Provide the [X, Y] coordinate of the cell's center where the given text is located.  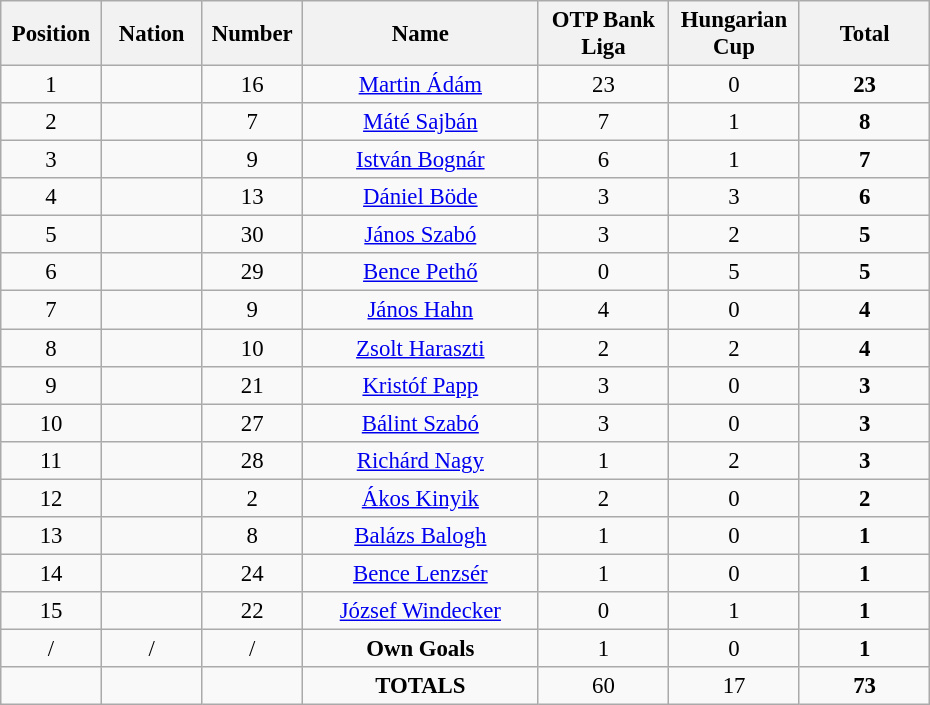
Dániel Böde [421, 197]
Kristóf Papp [421, 385]
29 [252, 273]
17 [734, 686]
János Szabó [421, 235]
Zsolt Haraszti [421, 348]
Own Goals [421, 648]
OTP Bank Liga [604, 34]
Martin Ádám [421, 85]
Ákos Kinyik [421, 498]
30 [252, 235]
Bence Pethő [421, 273]
Bálint Szabó [421, 423]
Hungarian Cup [734, 34]
16 [252, 85]
15 [52, 611]
Name [421, 34]
János Hahn [421, 310]
Position [52, 34]
22 [252, 611]
Number [252, 34]
József Windecker [421, 611]
TOTALS [421, 686]
Máté Sajbán [421, 122]
12 [52, 498]
11 [52, 460]
27 [252, 423]
Nation [152, 34]
Total [864, 34]
Bence Lenzsér [421, 573]
14 [52, 573]
István Bognár [421, 160]
73 [864, 686]
21 [252, 385]
Balázs Balogh [421, 536]
28 [252, 460]
60 [604, 686]
Richárd Nagy [421, 460]
24 [252, 573]
